Search for the cell housing the specified text and yield its [X, Y] center coordinate. 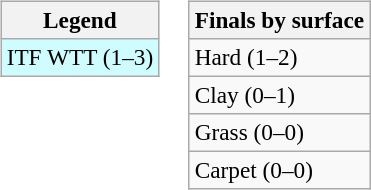
Carpet (0–0) [279, 171]
Legend [80, 20]
Hard (1–2) [279, 57]
ITF WTT (1–3) [80, 57]
Clay (0–1) [279, 95]
Finals by surface [279, 20]
Grass (0–0) [279, 133]
